Provide the (X, Y) coordinate of the cell's center where the given text is located.  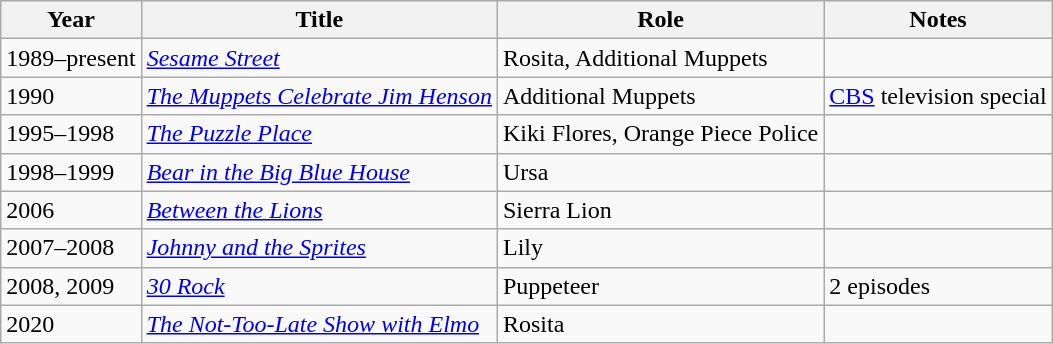
1990 (71, 96)
1995–1998 (71, 134)
Rosita, Additional Muppets (660, 58)
2 episodes (938, 286)
2020 (71, 324)
2007–2008 (71, 248)
2006 (71, 210)
Puppeteer (660, 286)
Kiki Flores, Orange Piece Police (660, 134)
Lily (660, 248)
Additional Muppets (660, 96)
1998–1999 (71, 172)
Notes (938, 20)
1989–present (71, 58)
Johnny and the Sprites (319, 248)
CBS television special (938, 96)
The Not-Too-Late Show with Elmo (319, 324)
Between the Lions (319, 210)
The Puzzle Place (319, 134)
The Muppets Celebrate Jim Henson (319, 96)
Title (319, 20)
Bear in the Big Blue House (319, 172)
Role (660, 20)
30 Rock (319, 286)
Ursa (660, 172)
Year (71, 20)
2008, 2009 (71, 286)
Sesame Street (319, 58)
Sierra Lion (660, 210)
Rosita (660, 324)
